Determine the (x, y) coordinate at the center of the cell enclosing the given text.  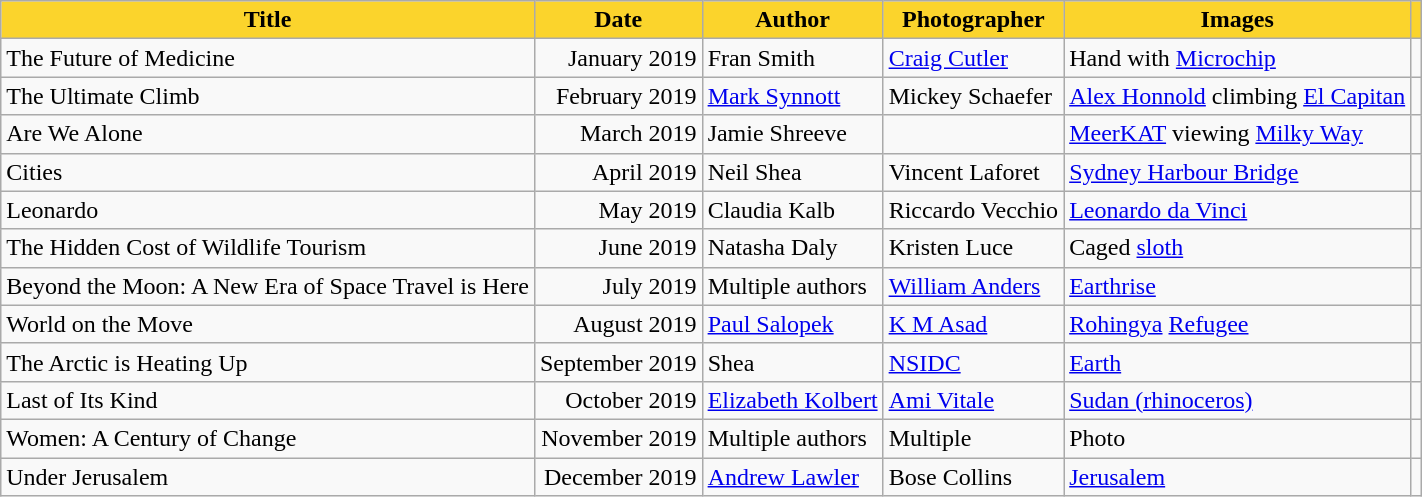
NSIDC (974, 362)
Neil Shea (792, 172)
Natasha Daly (792, 248)
Riccardo Vecchio (974, 210)
Are We Alone (268, 134)
Images (1238, 20)
Kristen Luce (974, 248)
September 2019 (618, 362)
February 2019 (618, 96)
Sydney Harbour Bridge (1238, 172)
Craig Cutler (974, 58)
The Future of Medicine (268, 58)
Fran Smith (792, 58)
January 2019 (618, 58)
Date (618, 20)
Earthrise (1238, 286)
Paul Salopek (792, 324)
Claudia Kalb (792, 210)
Multiple (974, 438)
Rohingya Refugee (1238, 324)
Andrew Lawler (792, 477)
Alex Honnold climbing El Capitan (1238, 96)
Mark Synnott (792, 96)
Cities (268, 172)
Vincent Laforet (974, 172)
World on the Move (268, 324)
Author (792, 20)
Mickey Schaefer (974, 96)
December 2019 (618, 477)
August 2019 (618, 324)
June 2019 (618, 248)
Elizabeth Kolbert (792, 400)
Under Jerusalem (268, 477)
Photo (1238, 438)
The Arctic is Heating Up (268, 362)
March 2019 (618, 134)
Earth (1238, 362)
Women: A Century of Change (268, 438)
Sudan (rhinoceros) (1238, 400)
Last of Its Kind (268, 400)
Beyond the Moon: A New Era of Space Travel is Here (268, 286)
Jerusalem (1238, 477)
Title (268, 20)
Hand with Microchip (1238, 58)
May 2019 (618, 210)
K M Asad (974, 324)
October 2019 (618, 400)
Bose Collins (974, 477)
William Anders (974, 286)
Ami Vitale (974, 400)
April 2019 (618, 172)
July 2019 (618, 286)
Shea (792, 362)
The Hidden Cost of Wildlife Tourism (268, 248)
MeerKAT viewing Milky Way (1238, 134)
Caged sloth (1238, 248)
Photographer (974, 20)
Jamie Shreeve (792, 134)
Leonardo da Vinci (1238, 210)
Leonardo (268, 210)
November 2019 (618, 438)
The Ultimate Climb (268, 96)
